Extract the [X, Y] coordinate from the center of the cell holding the provided text.  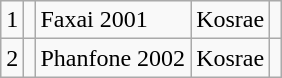
2 [12, 58]
Faxai 2001 [113, 20]
Phanfone 2002 [113, 58]
1 [12, 20]
